Provide the [x, y] coordinate of the cell's center where the given text is located.  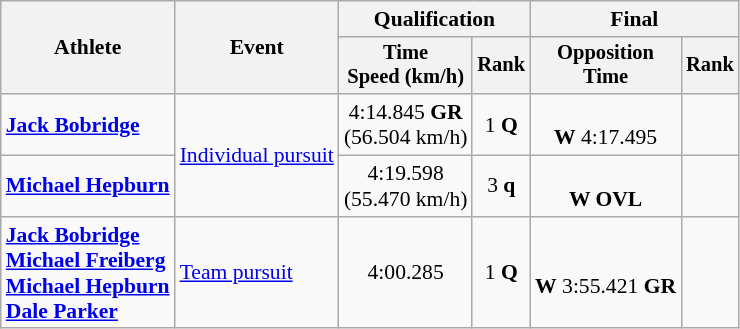
4:14.845 GR(56.504 km/h) [406, 124]
W 3:55.421 GR [606, 273]
Jack Bobridge [88, 124]
Athlete [88, 48]
Jack BobridgeMichael FreibergMichael HepburnDale Parker [88, 273]
Team pursuit [257, 273]
Final [634, 19]
Qualification [434, 19]
W 4:17.495 [606, 124]
3 q [501, 186]
4:00.285 [406, 273]
TimeSpeed (km/h) [406, 66]
Event [257, 48]
Individual pursuit [257, 155]
4:19.598(55.470 km/h) [406, 186]
Michael Hepburn [88, 186]
W OVL [606, 186]
OppositionTime [606, 66]
